Return the [x, y] coordinate for the center point of the cell that contains the specified text.  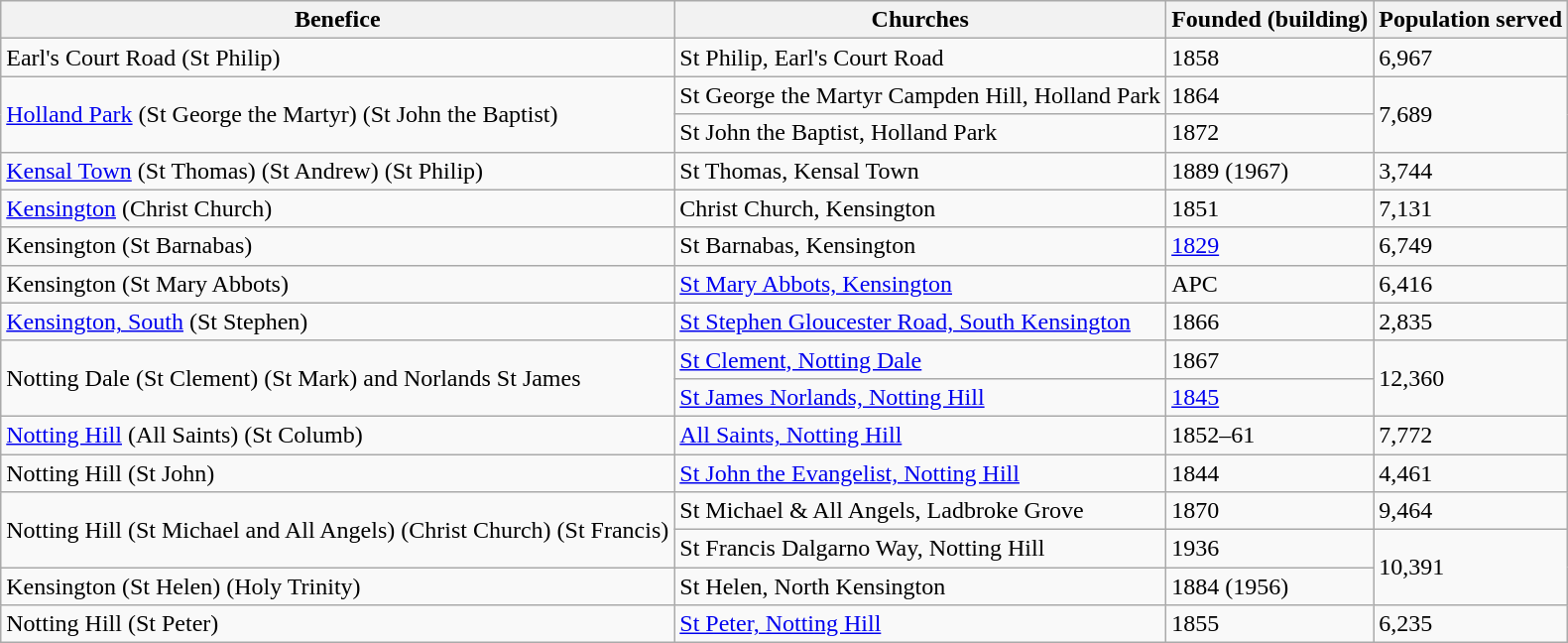
9,464 [1471, 511]
St Thomas, Kensal Town [920, 171]
1889 (1967) [1269, 171]
St Helen, North Kensington [920, 586]
1852–61 [1269, 435]
St Stephen Gloucester Road, South Kensington [920, 321]
Notting Hill (St Peter) [337, 624]
St James Norlands, Notting Hill [920, 397]
St Michael & All Angels, Ladbroke Grove [920, 511]
6,749 [1471, 246]
1844 [1269, 473]
1872 [1269, 133]
St Philip, Earl's Court Road [920, 58]
10,391 [1471, 568]
Kensington, South (St Stephen) [337, 321]
1870 [1269, 511]
Earl's Court Road (St Philip) [337, 58]
Holland Park (St George the Martyr) (St John the Baptist) [337, 114]
All Saints, Notting Hill [920, 435]
1884 (1956) [1269, 586]
Population served [1471, 20]
6,967 [1471, 58]
Notting Hill (All Saints) (St Columb) [337, 435]
Kensington (St Mary Abbots) [337, 284]
3,744 [1471, 171]
St Barnabas, Kensington [920, 246]
6,416 [1471, 284]
Notting Hill (St John) [337, 473]
1855 [1269, 624]
St Clement, Notting Dale [920, 359]
St Peter, Notting Hill [920, 624]
St Mary Abbots, Kensington [920, 284]
Christ Church, Kensington [920, 208]
1851 [1269, 208]
Founded (building) [1269, 20]
1829 [1269, 246]
Benefice [337, 20]
1845 [1269, 397]
Kensington (Christ Church) [337, 208]
7,131 [1471, 208]
7,772 [1471, 435]
1864 [1269, 95]
St Francis Dalgarno Way, Notting Hill [920, 549]
1866 [1269, 321]
APC [1269, 284]
Kensington (St Barnabas) [337, 246]
Notting Dale (St Clement) (St Mark) and Norlands St James [337, 378]
4,461 [1471, 473]
1858 [1269, 58]
2,835 [1471, 321]
St John the Evangelist, Notting Hill [920, 473]
Kensington (St Helen) (Holy Trinity) [337, 586]
7,689 [1471, 114]
1867 [1269, 359]
1936 [1269, 549]
Notting Hill (St Michael and All Angels) (Christ Church) (St Francis) [337, 530]
St George the Martyr Campden Hill, Holland Park [920, 95]
Churches [920, 20]
St John the Baptist, Holland Park [920, 133]
Kensal Town (St Thomas) (St Andrew) (St Philip) [337, 171]
12,360 [1471, 378]
6,235 [1471, 624]
